Search for the cell housing the specified text and yield its [x, y] center coordinate. 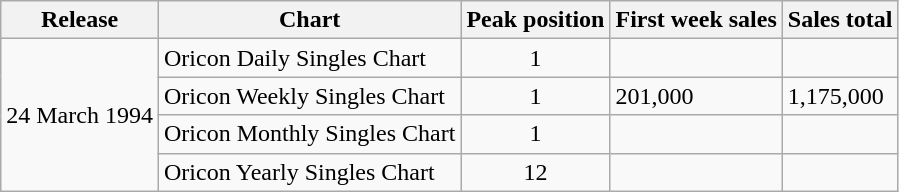
Oricon Yearly Singles Chart [309, 172]
Sales total [840, 20]
Oricon Weekly Singles Chart [309, 96]
Release [80, 20]
Peak position [536, 20]
Chart [309, 20]
24 March 1994 [80, 115]
201,000 [696, 96]
Oricon Daily Singles Chart [309, 58]
12 [536, 172]
Oricon Monthly Singles Chart [309, 134]
1,175,000 [840, 96]
First week sales [696, 20]
